For the text-containing cell, return its midpoint in (x, y) coordinate format. 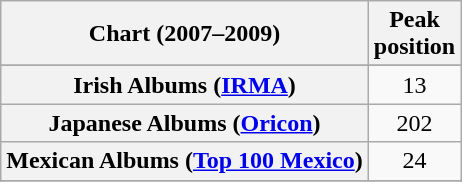
Irish Albums (IRMA) (185, 85)
Japanese Albums (Oricon) (185, 123)
24 (414, 161)
Chart (2007–2009) (185, 34)
Mexican Albums (Top 100 Mexico) (185, 161)
202 (414, 123)
13 (414, 85)
Peakposition (414, 34)
